Return (X, Y) of the center of cell containing provided text 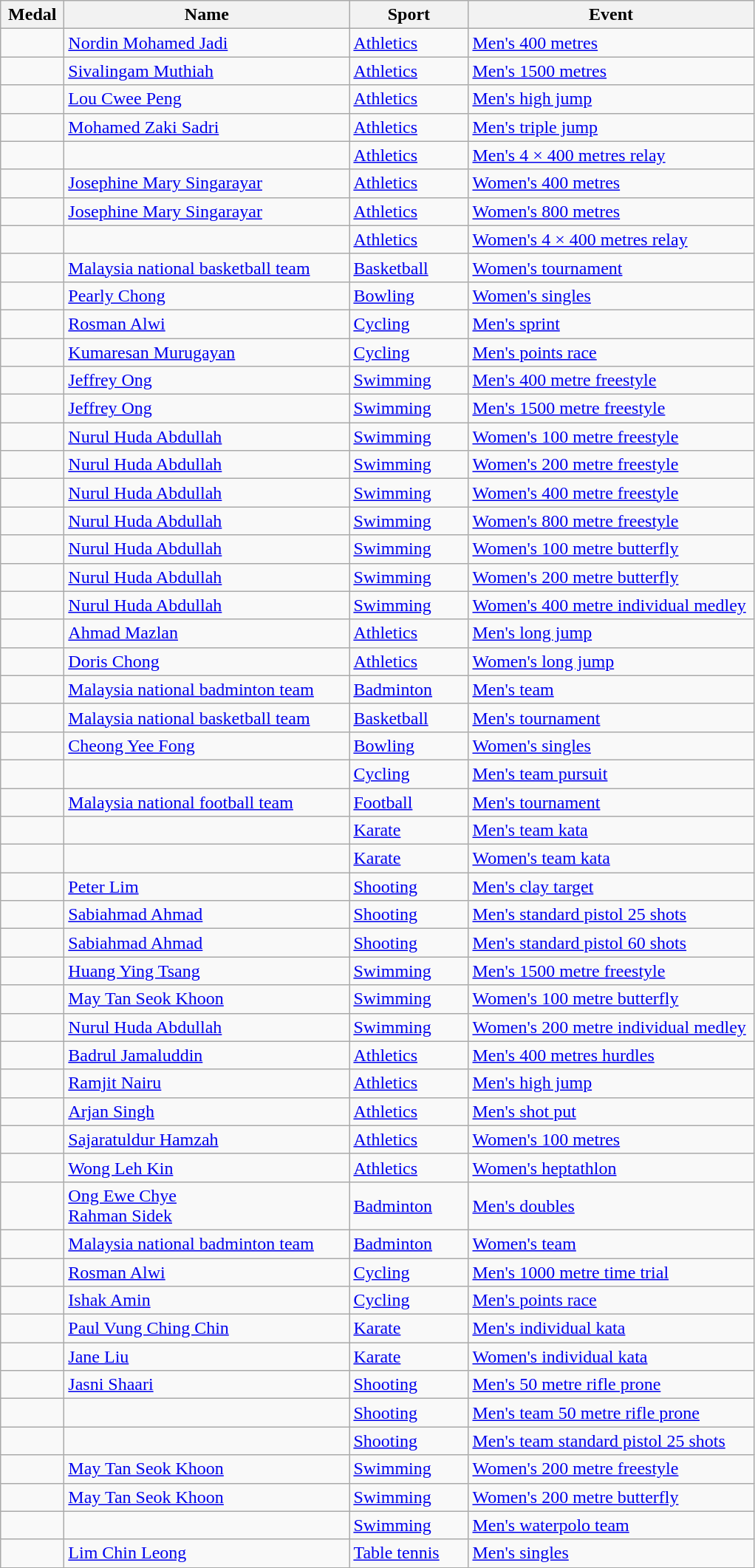
Kumaresan Murugayan (207, 352)
Women's tournament (611, 267)
Sport (409, 15)
Men's team kata (611, 831)
Cheong Yee Fong (207, 746)
Men's standard pistol 60 shots (611, 943)
Doris Chong (207, 661)
Table tennis (409, 1553)
Men's doubles (611, 1206)
Name (207, 15)
Men's long jump (611, 633)
Men's 4 × 400 metres relay (611, 155)
Men's 1500 metres (611, 71)
Men's 50 metre rifle prone (611, 1385)
Badrul Jamaluddin (207, 1055)
Men's shot put (611, 1111)
Medal (33, 15)
Women's 400 metre freestyle (611, 493)
Women's 200 metre individual medley (611, 1027)
Peter Lim (207, 887)
Football (409, 802)
Women's heptathlon (611, 1168)
Men's triple jump (611, 127)
Women's team kata (611, 859)
Jane Liu (207, 1357)
Men's 400 metres hurdles (611, 1055)
Women's 400 metre individual medley (611, 605)
Lim Chin Leong (207, 1553)
Men's standard pistol 25 shots (611, 915)
Ong Ewe ChyeRahman Sidek (207, 1206)
Women's 800 metres (611, 211)
Men's clay target (611, 887)
Ramjit Nairu (207, 1083)
Women's team (611, 1244)
Paul Vung Ching Chin (207, 1329)
Women's individual kata (611, 1357)
Men's 1000 metre time trial (611, 1272)
Arjan Singh (207, 1111)
Event (611, 15)
Sajaratuldur Hamzah (207, 1139)
Men's team 50 metre rifle prone (611, 1413)
Jasni Shaari (207, 1385)
Women's 100 metre freestyle (611, 437)
Men's individual kata (611, 1329)
Pearly Chong (207, 296)
Wong Leh Kin (207, 1168)
Ishak Amin (207, 1301)
Men's team standard pistol 25 shots (611, 1441)
Men's sprint (611, 324)
Women's 100 metres (611, 1139)
Nordin Mohamed Jadi (207, 43)
Men's team pursuit (611, 774)
Malaysia national football team (207, 802)
Huang Ying Tsang (207, 971)
Men's 400 metre freestyle (611, 381)
Men's singles (611, 1553)
Men's 400 metres (611, 43)
Men's waterpolo team (611, 1525)
Sivalingam Muthiah (207, 71)
Ahmad Mazlan (207, 633)
Women's long jump (611, 661)
Men's team (611, 689)
Women's 400 metres (611, 183)
Mohamed Zaki Sadri (207, 127)
Lou Cwee Peng (207, 99)
Women's 800 metre freestyle (611, 521)
Women's 4 × 400 metres relay (611, 239)
